Return (x, y) of the center of cell containing provided text 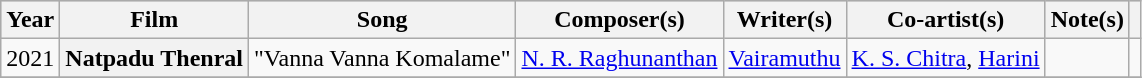
Year (30, 20)
Co-artist(s) (946, 20)
Song (382, 20)
K. S. Chitra, Harini (946, 58)
2021 (30, 58)
Film (154, 20)
N. R. Raghunanthan (620, 58)
Writer(s) (784, 20)
"Vanna Vanna Komalame" (382, 58)
Natpadu Thenral (154, 58)
Vairamuthu (784, 58)
Note(s) (1087, 20)
Composer(s) (620, 20)
